From the cell containing the given text, extract its center point as (X, Y) coordinate. 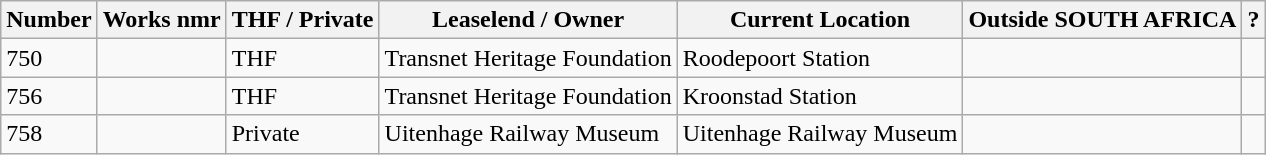
Number (49, 20)
756 (49, 96)
758 (49, 134)
Roodepoort Station (820, 58)
Kroonstad Station (820, 96)
THF / Private (302, 20)
? (1254, 20)
Outside SOUTH AFRICA (1102, 20)
Leaselend / Owner (528, 20)
Works nmr (162, 20)
Private (302, 134)
750 (49, 58)
Current Location (820, 20)
